Find where the given text appears and provide that cell's center as (X, Y) coordinate. 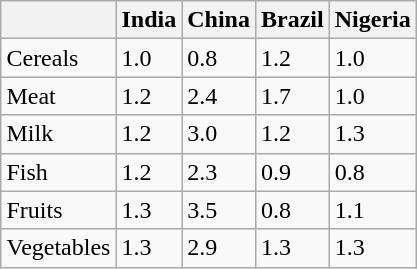
2.4 (219, 96)
Fish (58, 172)
Milk (58, 134)
1.1 (372, 210)
0.9 (292, 172)
Brazil (292, 20)
China (219, 20)
India (149, 20)
3.0 (219, 134)
2.9 (219, 248)
3.5 (219, 210)
Cereals (58, 58)
2.3 (219, 172)
Meat (58, 96)
Vegetables (58, 248)
Nigeria (372, 20)
Fruits (58, 210)
1.7 (292, 96)
